From the cell containing the given text, extract its center point as [X, Y] coordinate. 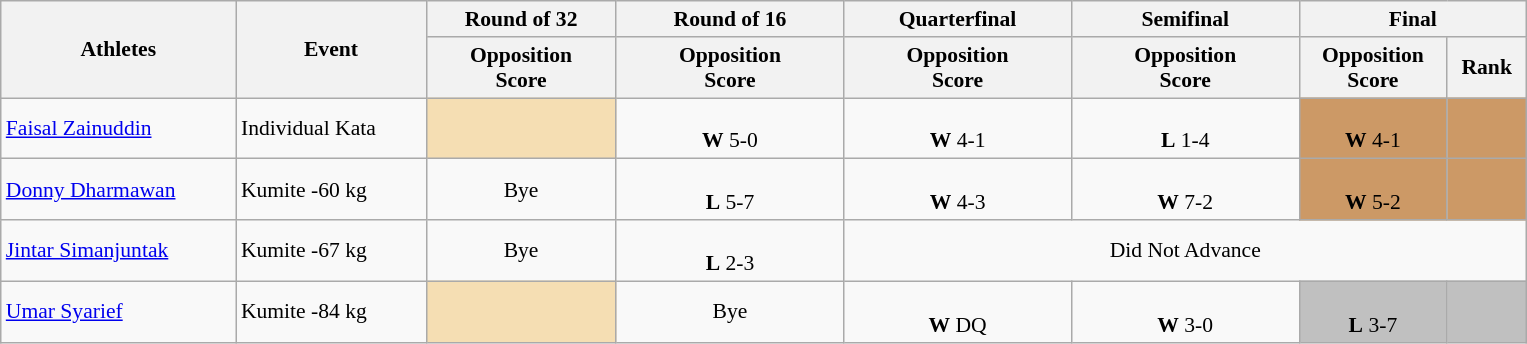
Event [331, 50]
Athletes [118, 50]
Jintar Simanjuntak [118, 250]
Semifinal [1185, 19]
L 3-7 [1373, 312]
Faisal Zainuddin [118, 128]
Individual Kata [331, 128]
Kumite -84 kg [331, 312]
W 7-2 [1185, 190]
L 2-3 [730, 250]
Kumite -67 kg [331, 250]
L 5-7 [730, 190]
Did Not Advance [1186, 250]
L 1-4 [1185, 128]
Rank [1487, 68]
Donny Dharmawan [118, 190]
Umar Syarief [118, 312]
W 3-0 [1185, 312]
W 4-3 [958, 190]
Final [1413, 19]
Round of 16 [730, 19]
Kumite -60 kg [331, 190]
Quarterfinal [958, 19]
W 5-2 [1373, 190]
W 5-0 [730, 128]
W DQ [958, 312]
Round of 32 [521, 19]
